Return (X, Y) of the center of cell containing provided text 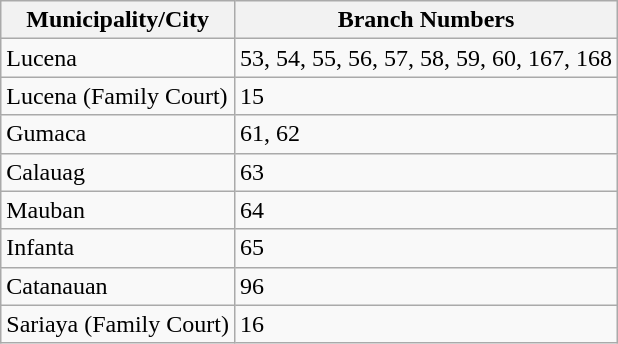
64 (426, 210)
Lucena (Family Court) (118, 96)
15 (426, 96)
Calauag (118, 172)
Sariaya (Family Court) (118, 324)
Gumaca (118, 134)
53, 54, 55, 56, 57, 58, 59, 60, 167, 168 (426, 58)
16 (426, 324)
Municipality/City (118, 20)
Branch Numbers (426, 20)
96 (426, 286)
61, 62 (426, 134)
Infanta (118, 248)
65 (426, 248)
Lucena (118, 58)
Catanauan (118, 286)
63 (426, 172)
Mauban (118, 210)
